Determine the (x, y) coordinate at the center of the cell enclosing the given text.  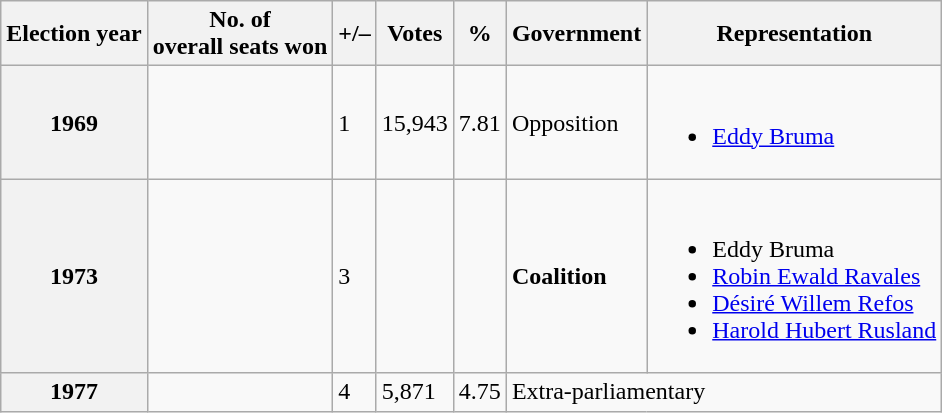
1973 (74, 276)
Coalition (576, 276)
7.81 (480, 122)
% (480, 34)
5,871 (414, 392)
Extra-parliamentary (724, 392)
1977 (74, 392)
1 (354, 122)
Eddy Bruma (794, 122)
Opposition (576, 122)
Government (576, 34)
4.75 (480, 392)
15,943 (414, 122)
1969 (74, 122)
Eddy BrumaRobin Ewald RavalesDésiré Willem RefosHarold Hubert Rusland (794, 276)
Representation (794, 34)
Election year (74, 34)
3 (354, 276)
+/– (354, 34)
Votes (414, 34)
No. ofoverall seats won (240, 34)
4 (354, 392)
